Find where the given text appears and provide that cell's center as [X, Y] coordinate. 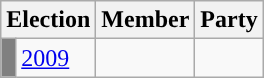
Election [48, 20]
Party [229, 20]
Member [146, 20]
2009 [56, 58]
